Find where the given text appears and provide that cell's center as (X, Y) coordinate. 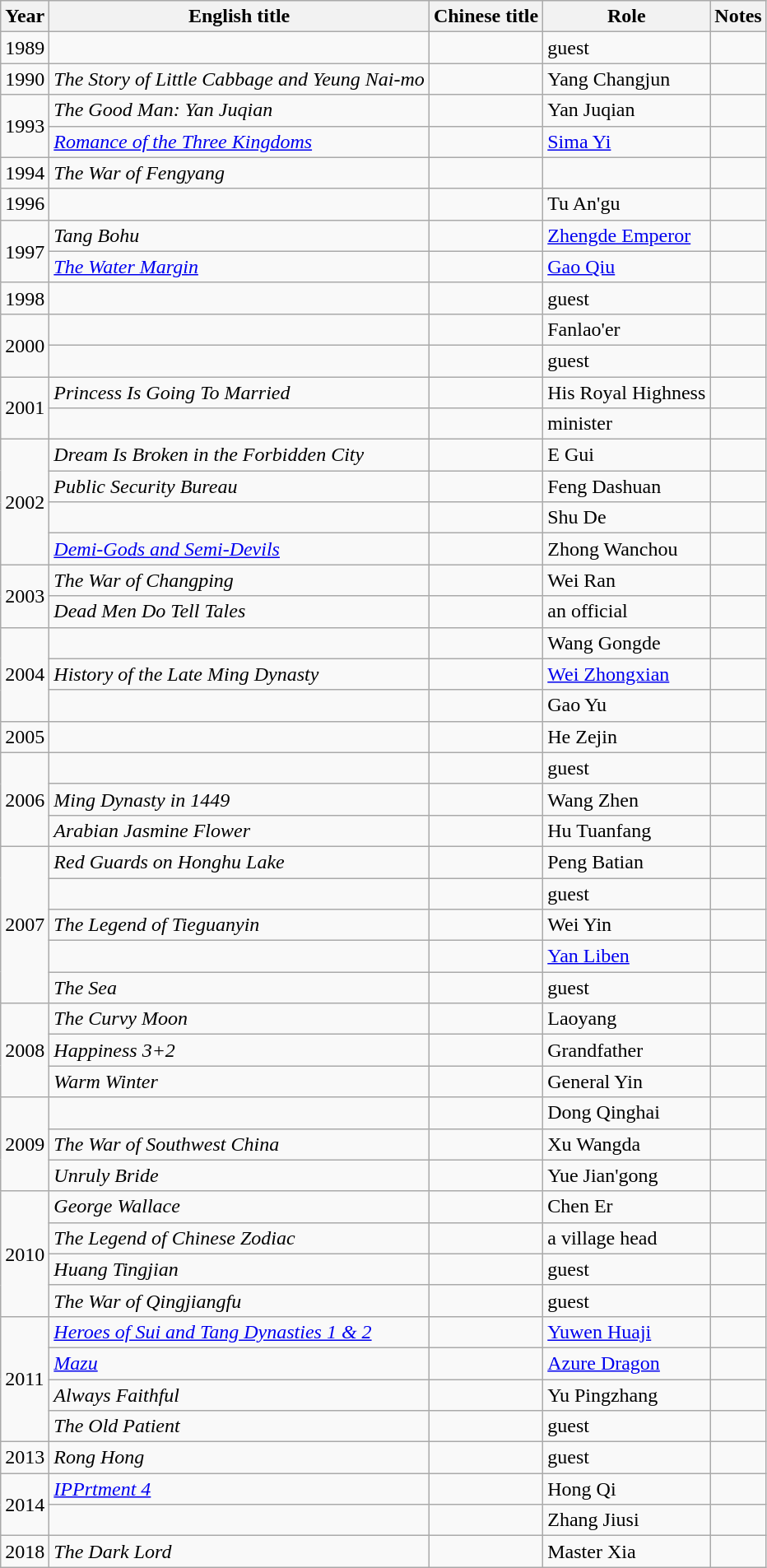
General Yin (627, 1082)
His Royal Highness (627, 393)
Arabian Jasmine Flower (239, 831)
Princess Is Going To Married (239, 393)
1998 (25, 298)
Hu Tuanfang (627, 831)
The War of Qingjiangfu (239, 1300)
Always Faithful (239, 1395)
2004 (25, 674)
Xu Wangda (627, 1144)
2005 (25, 737)
The Legend of Chinese Zodiac (239, 1238)
2000 (25, 345)
2001 (25, 408)
Tang Bohu (239, 235)
Yang Changjun (627, 79)
The Dark Lord (239, 1552)
2003 (25, 596)
Wei Yin (627, 925)
2006 (25, 799)
English title (239, 16)
Heroes of Sui and Tang Dynasties 1 & 2 (239, 1332)
Red Guards on Honghu Lake (239, 862)
2018 (25, 1552)
The Legend of Tieguanyin (239, 925)
Warm Winter (239, 1082)
The War of Southwest China (239, 1144)
1997 (25, 251)
Wei Zhongxian (627, 674)
Rong Hong (239, 1458)
Master Xia (627, 1552)
Role (627, 16)
Azure Dragon (627, 1363)
The Curvy Moon (239, 1019)
Happiness 3+2 (239, 1050)
The War of Fengyang (239, 173)
The Sea (239, 988)
2014 (25, 1505)
The War of Changping (239, 580)
Dong Qinghai (627, 1113)
Demi-Gods and Semi-Devils (239, 549)
Gao Yu (627, 705)
IPPrtment 4 (239, 1489)
The Old Patient (239, 1426)
1993 (25, 126)
Dream Is Broken in the Forbidden City (239, 455)
1994 (25, 173)
Chen Er (627, 1207)
1996 (25, 204)
Yu Pingzhang (627, 1395)
Year (25, 16)
Zhang Jiusi (627, 1520)
He Zejin (627, 737)
a village head (627, 1238)
Huang Tingjian (239, 1269)
Laoyang (627, 1019)
Fanlao'er (627, 329)
2011 (25, 1379)
minister (627, 424)
The Water Margin (239, 267)
Yan Juqian (627, 110)
Wei Ran (627, 580)
Peng Batian (627, 862)
2010 (25, 1254)
Feng Dashuan (627, 486)
Dead Men Do Tell Tales (239, 612)
Gao Qiu (627, 267)
2013 (25, 1458)
Wang Gongde (627, 643)
2009 (25, 1144)
an official (627, 612)
Mazu (239, 1363)
2008 (25, 1050)
Shu De (627, 518)
Yuwen Huaji (627, 1332)
Zhong Wanchou (627, 549)
Yue Jian'gong (627, 1175)
E Gui (627, 455)
Ming Dynasty in 1449 (239, 799)
Unruly Bride (239, 1175)
Grandfather (627, 1050)
Romance of the Three Kingdoms (239, 142)
Zhengde Emperor (627, 235)
Notes (738, 16)
Sima Yi (627, 142)
The Good Man: Yan Juqian (239, 110)
1989 (25, 48)
Tu An'gu (627, 204)
The Story of Little Cabbage and Yeung Nai-mo (239, 79)
Hong Qi (627, 1489)
History of the Late Ming Dynasty (239, 674)
2007 (25, 924)
2002 (25, 502)
Wang Zhen (627, 799)
Public Security Bureau (239, 486)
George Wallace (239, 1207)
Chinese title (486, 16)
1990 (25, 79)
Yan Liben (627, 956)
